Output the (x, y) coordinate of the center of the cell containing the given text.  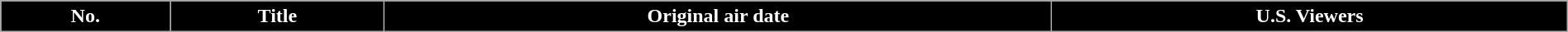
Original air date (718, 16)
Title (278, 16)
U.S. Viewers (1310, 16)
No. (86, 16)
